For the text-containing cell, return its midpoint in (x, y) coordinate format. 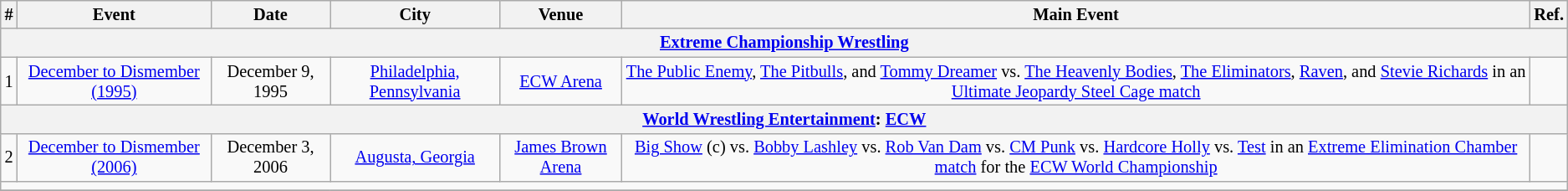
World Wrestling Entertainment: ECW (784, 119)
Ref. (1549, 14)
December 3, 2006 (271, 157)
ECW Arena (560, 81)
Venue (560, 14)
1 (9, 81)
Date (271, 14)
# (9, 14)
Augusta, Georgia (415, 157)
Event (114, 14)
Extreme Championship Wrestling (784, 43)
December to Dismember (2006) (114, 157)
2 (9, 157)
December 9, 1995 (271, 81)
Main Event (1076, 14)
December to Dismember (1995) (114, 81)
James Brown Arena (560, 157)
Philadelphia, Pennsylvania (415, 81)
City (415, 14)
